Scan for the cell matching the given text and deliver its (x, y) coordinate at center. 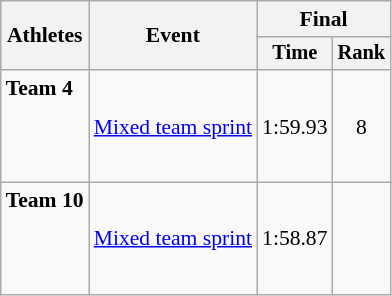
Time (294, 54)
Team 10 (45, 239)
8 (362, 126)
1:58.87 (294, 239)
Event (173, 36)
Athletes (45, 36)
Rank (362, 54)
1:59.93 (294, 126)
Final (324, 19)
Team 4 (45, 126)
